For the text-containing cell, return its midpoint in [x, y] coordinate format. 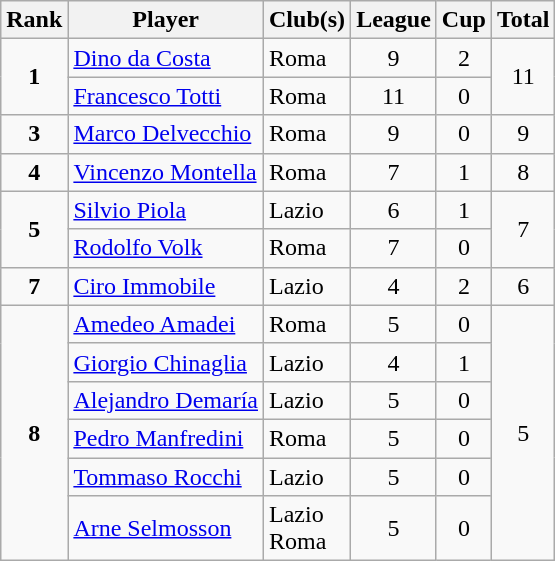
Alejandro Demaría [166, 400]
Pedro Manfredini [166, 438]
Club(s) [308, 20]
Rodolfo Volk [166, 248]
Vincenzo Montella [166, 172]
Tommaso Rocchi [166, 477]
Silvio Piola [166, 210]
LazioRoma [308, 528]
3 [34, 134]
Dino da Costa [166, 58]
Rank [34, 20]
Player [166, 20]
Cup [464, 20]
Ciro Immobile [166, 286]
Giorgio Chinaglia [166, 362]
League [394, 20]
Arne Selmosson [166, 528]
Amedeo Amadei [166, 324]
Marco Delvecchio [166, 134]
Total [523, 20]
Francesco Totti [166, 96]
